Output the (x, y) coordinate of the center of the cell containing the given text.  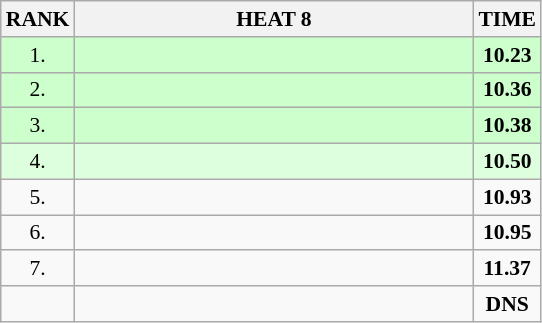
5. (38, 197)
10.23 (507, 55)
6. (38, 233)
3. (38, 126)
7. (38, 269)
RANK (38, 19)
10.36 (507, 90)
10.93 (507, 197)
11.37 (507, 269)
2. (38, 90)
4. (38, 162)
HEAT 8 (274, 19)
DNS (507, 304)
10.95 (507, 233)
10.50 (507, 162)
TIME (507, 19)
1. (38, 55)
10.38 (507, 126)
